Output the (x, y) coordinate of the center of the cell containing the given text.  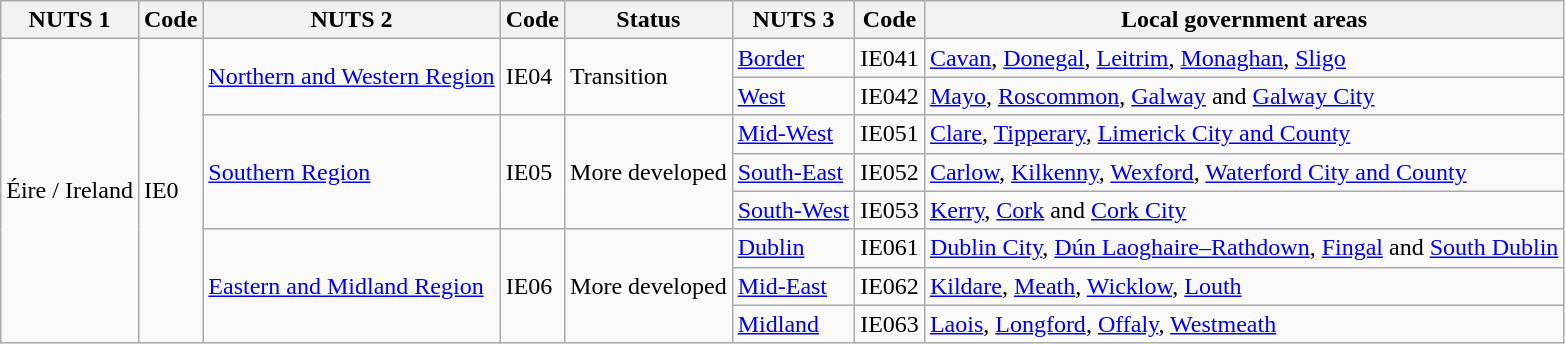
Clare, Tipperary, Limerick City and County (1244, 134)
Southern Region (352, 172)
IE042 (890, 96)
Éire / Ireland (70, 191)
Laois, Longford, Offaly, Westmeath (1244, 324)
Cavan, Donegal, Leitrim, Monaghan, Sligo (1244, 58)
IE061 (890, 248)
Northern and Western Region (352, 77)
Mid-East (793, 286)
Kildare, Meath, Wicklow, Louth (1244, 286)
IE04 (532, 77)
Dublin (793, 248)
Eastern and Midland Region (352, 286)
NUTS 2 (352, 20)
IE05 (532, 172)
IE0 (170, 191)
Status (649, 20)
Carlow, Kilkenny, Wexford, Waterford City and County (1244, 172)
Border (793, 58)
IE063 (890, 324)
IE051 (890, 134)
NUTS 3 (793, 20)
Dublin City, Dún Laoghaire–Rathdown, Fingal and South Dublin (1244, 248)
IE053 (890, 210)
Mayo, Roscommon, Galway and Galway City (1244, 96)
NUTS 1 (70, 20)
Transition (649, 77)
South-East (793, 172)
IE041 (890, 58)
South-West (793, 210)
West (793, 96)
IE06 (532, 286)
Kerry, Cork and Cork City (1244, 210)
Local government areas (1244, 20)
Midland (793, 324)
Mid-West (793, 134)
IE062 (890, 286)
IE052 (890, 172)
